Scan for the cell matching the given text and deliver its [X, Y] coordinate at center. 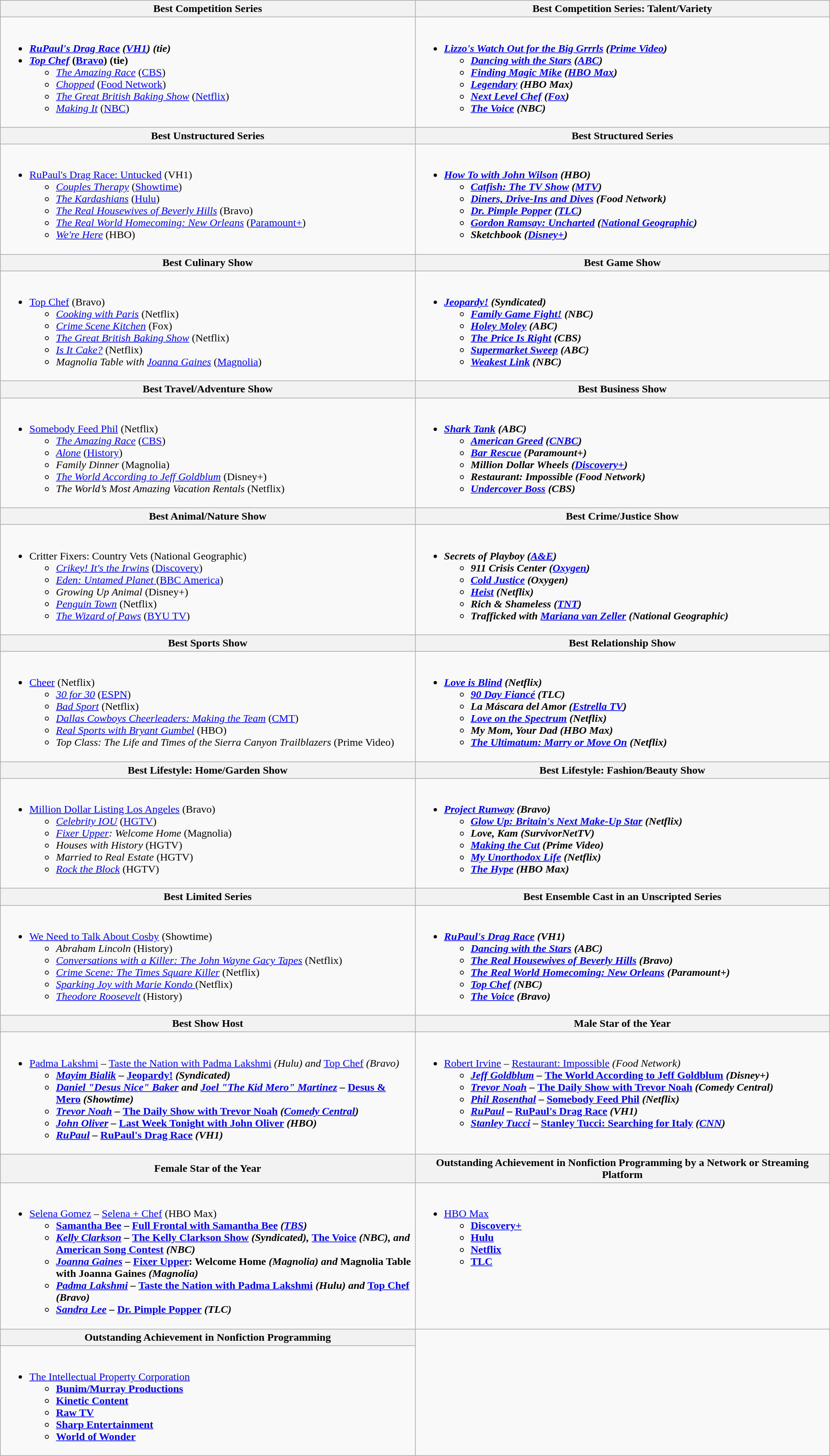
Jeopardy! (Syndicated)Family Game Fight! (NBC)Holey Moley (ABC)The Price Is Right (CBS)Supermarket Sweep (ABC)Weakest Link (NBC) [622, 326]
Best Limited Series [207, 897]
Best Relationship Show [622, 643]
Best Unstructured Series [207, 136]
Best Show Host [207, 1024]
The Intellectual Property CorporationBunim/Murray ProductionsKinetic ContentRaw TVSharp EntertainmentWorld of Wonder [207, 1401]
Male Star of the Year [622, 1024]
Best Competition Series [207, 9]
Best Sports Show [207, 643]
HBO MaxDiscovery+HuluNetflixTLC [622, 1256]
Best Structured Series [622, 136]
Best Business Show [622, 389]
Best Crime/Justice Show [622, 516]
Best Culinary Show [207, 262]
Outstanding Achievement in Nonfiction Programming by a Network or Streaming Platform [622, 1169]
Female Star of the Year [207, 1169]
Outstanding Achievement in Nonfiction Programming [207, 1337]
Best Game Show [622, 262]
Best Competition Series: Talent/Variety [622, 9]
Best Lifestyle: Home/Garden Show [207, 770]
Best Animal/Nature Show [207, 516]
Best Ensemble Cast in an Unscripted Series [622, 897]
Best Lifestyle: Fashion/Beauty Show [622, 770]
Best Travel/Adventure Show [207, 389]
